For the text-containing cell, return its midpoint in (x, y) coordinate format. 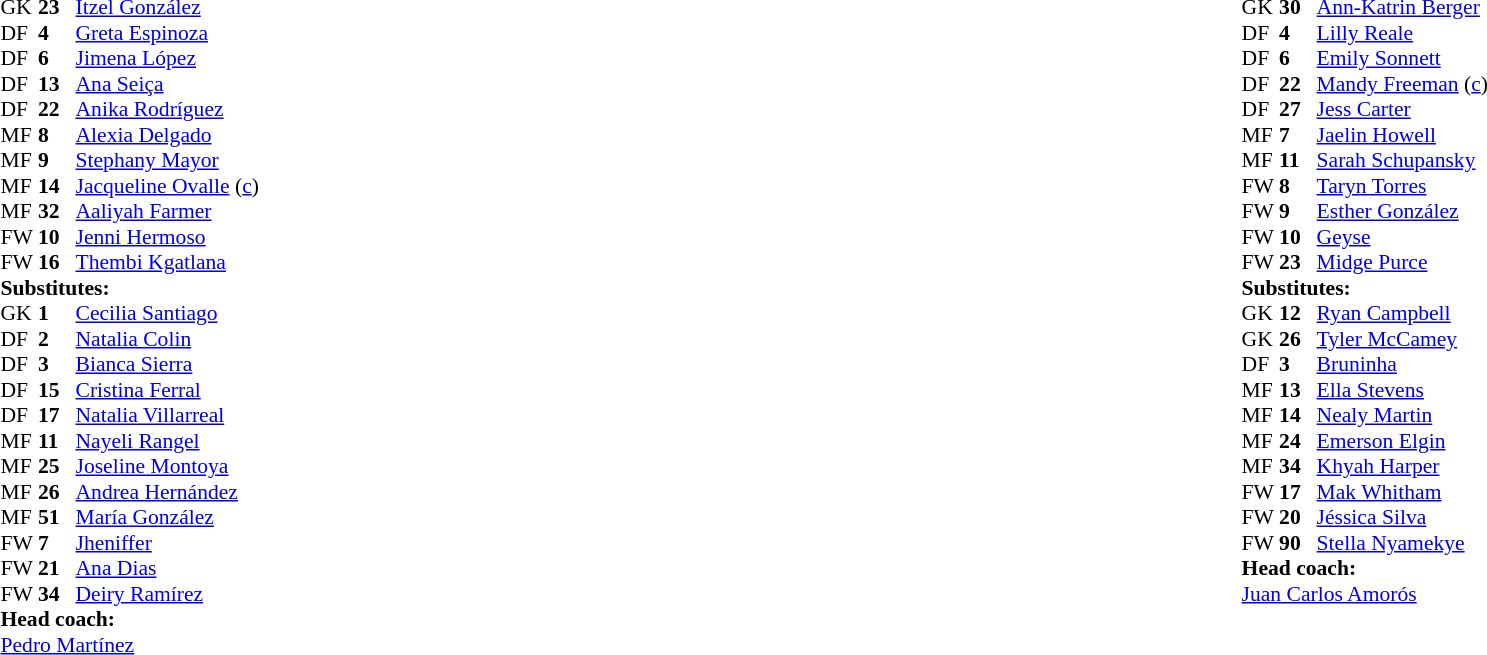
Jimena López (168, 59)
María González (168, 517)
Nayeli Rangel (168, 441)
Cristina Ferral (168, 390)
Alexia Delgado (168, 135)
24 (1298, 441)
Andrea Hernández (168, 492)
15 (57, 390)
12 (1298, 313)
25 (57, 467)
Greta Espinoza (168, 33)
Ana Seiça (168, 84)
20 (1298, 517)
2 (57, 339)
51 (57, 517)
Bianca Sierra (168, 365)
Natalia Colin (168, 339)
Jacqueline Ovalle (c) (168, 186)
Jenni Hermoso (168, 237)
Natalia Villarreal (168, 415)
32 (57, 211)
90 (1298, 543)
Jheniffer (168, 543)
Anika Rodríguez (168, 109)
Stephany Mayor (168, 161)
27 (1298, 109)
Substitutes: (129, 288)
23 (1298, 263)
Joseline Montoya (168, 467)
Ana Dias (168, 569)
16 (57, 263)
Aaliyah Farmer (168, 211)
Cecilia Santiago (168, 313)
1 (57, 313)
Head coach: (129, 619)
Thembi Kgatlana (168, 263)
Deiry Ramírez (168, 594)
21 (57, 569)
